Return [x, y] of the center of cell containing provided text 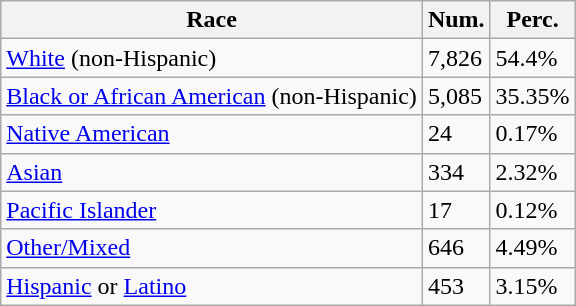
7,826 [456, 58]
453 [456, 286]
2.32% [532, 172]
54.4% [532, 58]
Pacific Islander [212, 210]
Perc. [532, 20]
5,085 [456, 96]
3.15% [532, 286]
35.35% [532, 96]
Race [212, 20]
Native American [212, 134]
Black or African American (non-Hispanic) [212, 96]
0.17% [532, 134]
0.12% [532, 210]
Num. [456, 20]
334 [456, 172]
24 [456, 134]
17 [456, 210]
White (non-Hispanic) [212, 58]
4.49% [532, 248]
646 [456, 248]
Asian [212, 172]
Hispanic or Latino [212, 286]
Other/Mixed [212, 248]
